Search for the cell housing the specified text and yield its (x, y) center coordinate. 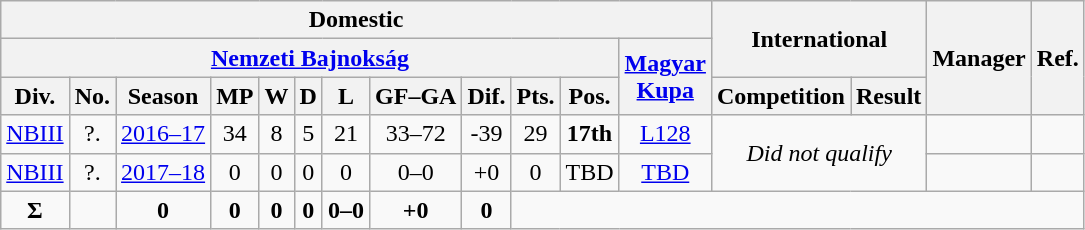
MagyarKupa (665, 77)
Nemzeti Bajnokság (310, 58)
Season (164, 96)
29 (536, 134)
Competition (780, 96)
D (308, 96)
Did not qualify (818, 153)
International (818, 39)
Div. (35, 96)
MP (235, 96)
W (276, 96)
GF–GA (416, 96)
Dif. (486, 96)
Ref. (1058, 58)
34 (235, 134)
L128 (665, 134)
L (346, 96)
No. (92, 96)
Pos. (590, 96)
5 (308, 134)
Result (888, 96)
21 (346, 134)
Domestic (356, 20)
33–72 (416, 134)
8 (276, 134)
-39 (486, 134)
Manager (979, 58)
2016–17 (164, 134)
Σ (35, 210)
Pts. (536, 96)
17th (590, 134)
2017–18 (164, 172)
